Determine the [X, Y] coordinate at the center of the cell enclosing the given text.  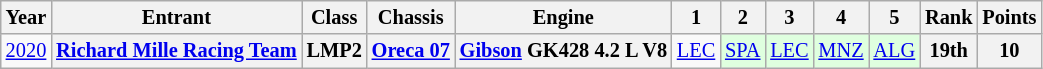
2020 [26, 51]
Class [334, 17]
ALG [894, 51]
Oreca 07 [411, 51]
Richard Mille Racing Team [176, 51]
Points [1009, 17]
Chassis [411, 17]
MNZ [842, 51]
10 [1009, 51]
4 [842, 17]
3 [789, 17]
Rank [948, 17]
Year [26, 17]
2 [742, 17]
5 [894, 17]
1 [696, 17]
Gibson GK428 4.2 L V8 [564, 51]
Engine [564, 17]
LMP2 [334, 51]
SPA [742, 51]
Entrant [176, 17]
19th [948, 51]
